From the cell containing the given text, extract its center point as [x, y] coordinate. 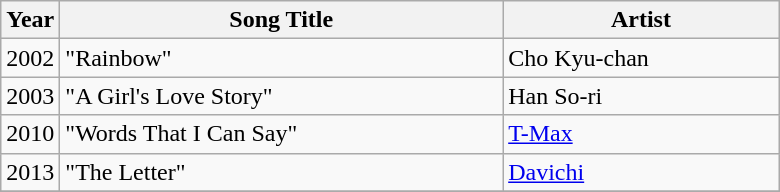
T-Max [642, 134]
Artist [642, 20]
"Words That I Can Say" [282, 134]
Cho Kyu-chan [642, 58]
2003 [30, 96]
2010 [30, 134]
Song Title [282, 20]
"Rainbow" [282, 58]
Han So-ri [642, 96]
Davichi [642, 172]
"The Letter" [282, 172]
"A Girl's Love Story" [282, 96]
2013 [30, 172]
2002 [30, 58]
Year [30, 20]
